Find where the given text appears and provide that cell's center as [X, Y] coordinate. 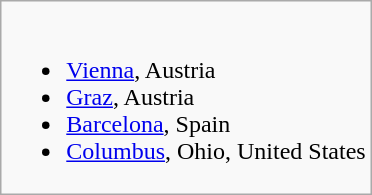
Vienna, Austria Graz, Austria Barcelona, Spain Columbus, Ohio, United States [186, 98]
